Pinpoint the cell where the given text exists, returning its (X, Y) midpoint coordinate. 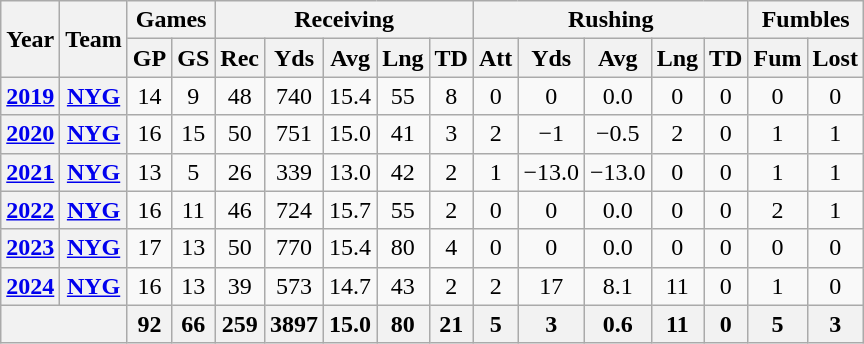
2020 (30, 134)
43 (403, 286)
15.7 (350, 210)
339 (294, 172)
2024 (30, 286)
Year (30, 39)
26 (240, 172)
3897 (294, 324)
Fum (778, 58)
770 (294, 248)
41 (403, 134)
Att (495, 58)
Team (94, 39)
573 (294, 286)
Receiving (344, 20)
46 (240, 210)
Rec (240, 58)
4 (451, 248)
14 (149, 96)
740 (294, 96)
92 (149, 324)
2021 (30, 172)
Lost (835, 58)
2023 (30, 248)
21 (451, 324)
GP (149, 58)
8.1 (618, 286)
259 (240, 324)
42 (403, 172)
GS (194, 58)
2019 (30, 96)
724 (294, 210)
751 (294, 134)
Games (170, 20)
13.0 (350, 172)
39 (240, 286)
Rushing (610, 20)
2022 (30, 210)
14.7 (350, 286)
−1 (552, 134)
0.6 (618, 324)
9 (194, 96)
15 (194, 134)
Fumbles (806, 20)
66 (194, 324)
8 (451, 96)
48 (240, 96)
−0.5 (618, 134)
